Find where the given text appears and provide that cell's center as (x, y) coordinate. 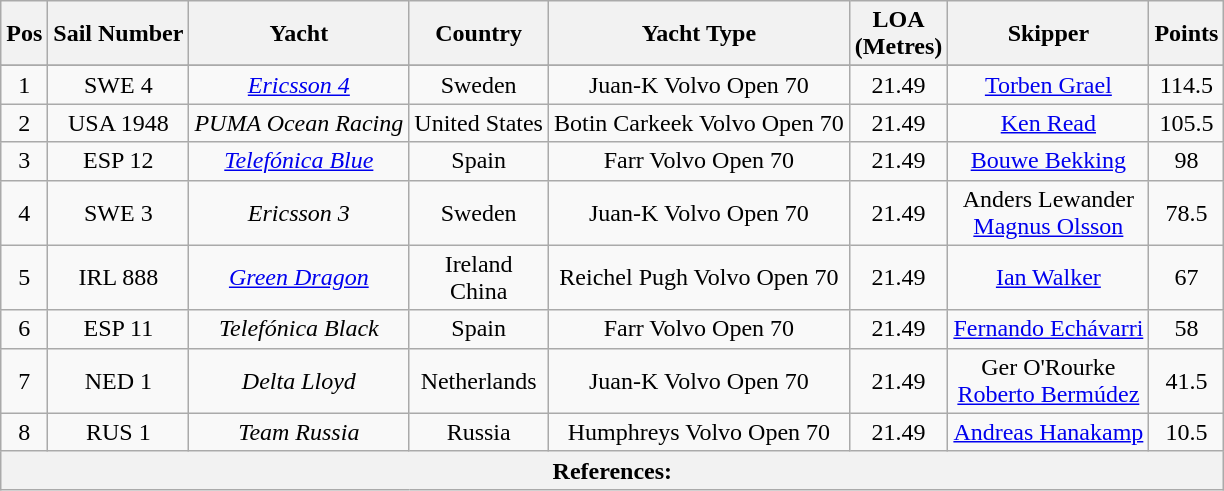
67 (1186, 278)
NED 1 (118, 380)
Fernando Echávarri (1048, 329)
ESP 12 (118, 161)
Sail Number (118, 34)
10.5 (1186, 432)
USA 1948 (118, 123)
105.5 (1186, 123)
Torben Grael (1048, 85)
114.5 (1186, 85)
Russia (479, 432)
78.5 (1186, 212)
Telefónica Blue (299, 161)
Ireland China (479, 278)
8 (24, 432)
Green Dragon (299, 278)
Delta Lloyd (299, 380)
98 (1186, 161)
Ken Read (1048, 123)
References: (612, 470)
Humphreys Volvo Open 70 (698, 432)
IRL 888 (118, 278)
4 (24, 212)
1 (24, 85)
Ian Walker (1048, 278)
PUMA Ocean Racing (299, 123)
Ger O'Rourke Roberto Bermúdez (1048, 380)
Points (1186, 34)
Ericsson 4 (299, 85)
Team Russia (299, 432)
Ericsson 3 (299, 212)
Yacht Type (698, 34)
RUS 1 (118, 432)
Country (479, 34)
Anders Lewander Magnus Olsson (1048, 212)
58 (1186, 329)
Telefónica Black (299, 329)
Botin Carkeek Volvo Open 70 (698, 123)
SWE 4 (118, 85)
Skipper (1048, 34)
LOA(Metres) (898, 34)
Reichel Pugh Volvo Open 70 (698, 278)
7 (24, 380)
Netherlands (479, 380)
6 (24, 329)
SWE 3 (118, 212)
2 (24, 123)
ESP 11 (118, 329)
Andreas Hanakamp (1048, 432)
Pos (24, 34)
5 (24, 278)
Yacht (299, 34)
Bouwe Bekking (1048, 161)
3 (24, 161)
United States (479, 123)
41.5 (1186, 380)
